Pinpoint the cell where the given text exists, returning its [x, y] midpoint coordinate. 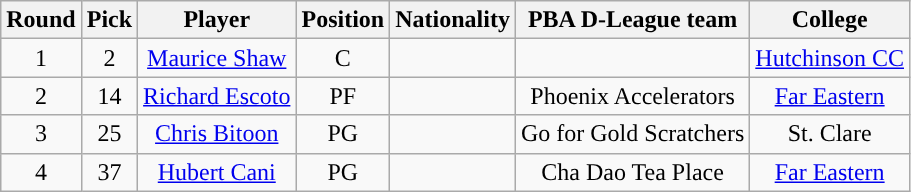
14 [109, 96]
Player [217, 20]
Hutchinson CC [830, 58]
Pick [109, 20]
Position [343, 20]
St. Clare [830, 134]
Phoenix Accelerators [632, 96]
1 [41, 58]
Round [41, 20]
3 [41, 134]
4 [41, 172]
Chris Bitoon [217, 134]
Nationality [453, 20]
College [830, 20]
Maurice Shaw [217, 58]
Hubert Cani [217, 172]
PBA D-League team [632, 20]
Richard Escoto [217, 96]
Go for Gold Scratchers [632, 134]
C [343, 58]
PF [343, 96]
Cha Dao Tea Place [632, 172]
25 [109, 134]
37 [109, 172]
